Capture the cell that displays the provided text and extract its (x, y) central coordinate. 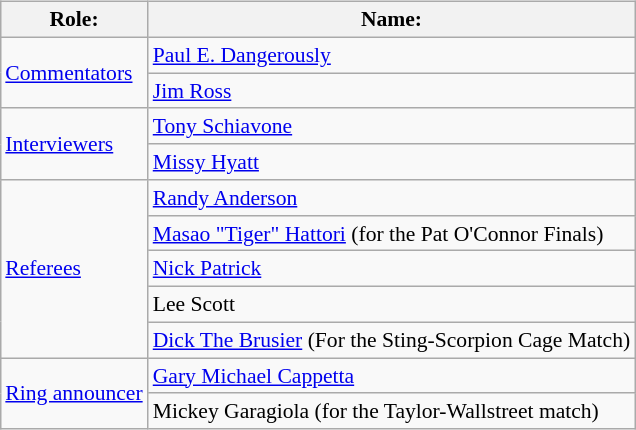
Referees (74, 269)
Name: (392, 20)
Role: (74, 20)
Lee Scott (392, 305)
Ring announcer (74, 394)
Nick Patrick (392, 269)
Gary Michael Cappetta (392, 376)
Tony Schiavone (392, 126)
Jim Ross (392, 91)
Randy Anderson (392, 198)
Mickey Garagiola (for the Taylor-Wallstreet match) (392, 411)
Masao "Tiger" Hattori (for the Pat O'Connor Finals) (392, 233)
Interviewers (74, 144)
Paul E. Dangerously (392, 55)
Missy Hyatt (392, 162)
Dick The Brusier (For the Sting-Scorpion Cage Match) (392, 340)
Commentators (74, 72)
